Search for the cell housing the specified text and yield its [x, y] center coordinate. 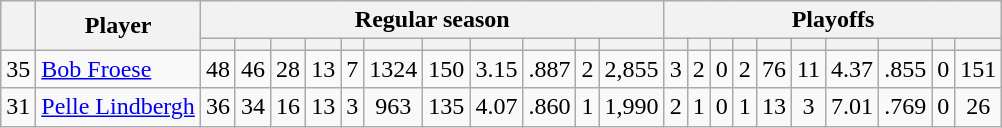
Playoffs [833, 20]
31 [18, 107]
26 [978, 107]
16 [288, 107]
Regular season [432, 20]
.887 [550, 69]
34 [252, 107]
2,855 [632, 69]
963 [394, 107]
11 [808, 69]
7.01 [852, 107]
35 [18, 69]
28 [288, 69]
3.15 [496, 69]
135 [446, 107]
1,990 [632, 107]
Player [118, 26]
Bob Froese [118, 69]
36 [218, 107]
7 [352, 69]
151 [978, 69]
.855 [906, 69]
150 [446, 69]
.860 [550, 107]
.769 [906, 107]
1324 [394, 69]
76 [774, 69]
46 [252, 69]
48 [218, 69]
Pelle Lindbergh [118, 107]
4.37 [852, 69]
4.07 [496, 107]
